Detect which cell encompasses the target text, then output its [x, y] center coordinate. 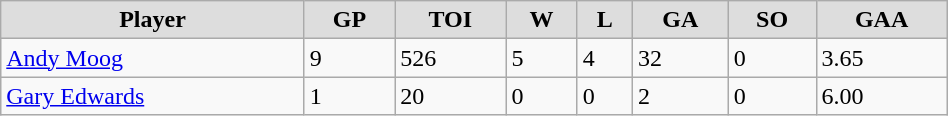
526 [450, 58]
20 [450, 96]
Andy Moog [152, 58]
Gary Edwards [152, 96]
5 [542, 58]
9 [349, 58]
6.00 [882, 96]
1 [349, 96]
L [604, 20]
SO [772, 20]
2 [680, 96]
Player [152, 20]
GA [680, 20]
GP [349, 20]
W [542, 20]
GAA [882, 20]
TOI [450, 20]
32 [680, 58]
4 [604, 58]
3.65 [882, 58]
